Capture the cell that displays the provided text and extract its (X, Y) central coordinate. 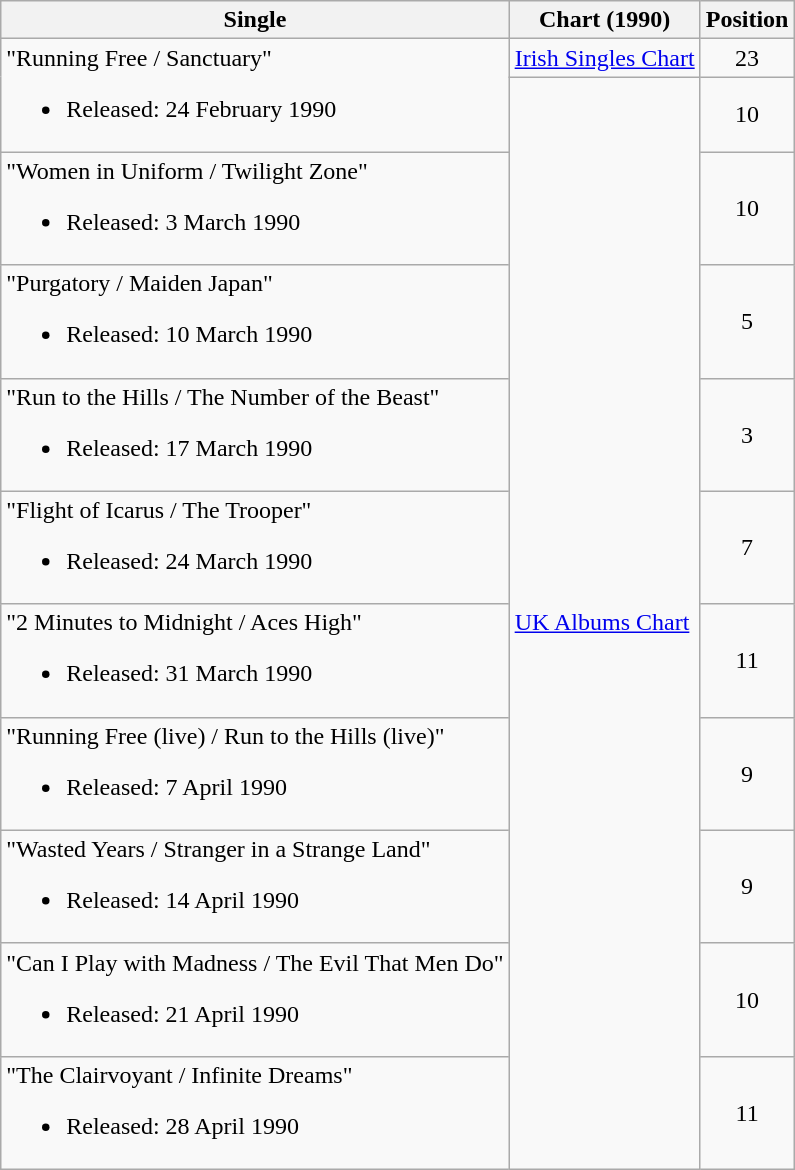
Chart (1990) (604, 20)
"Wasted Years / Stranger in a Strange Land"Released: 14 April 1990 (255, 886)
"The Clairvoyant / Infinite Dreams"Released: 28 April 1990 (255, 1112)
3 (747, 434)
"Purgatory / Maiden Japan"Released: 10 March 1990 (255, 322)
Single (255, 20)
5 (747, 322)
"Women in Uniform / Twilight Zone"Released: 3 March 1990 (255, 208)
"Flight of Icarus / The Trooper"Released: 24 March 1990 (255, 548)
"Run to the Hills / The Number of the Beast"Released: 17 March 1990 (255, 434)
Position (747, 20)
7 (747, 548)
"Running Free / Sanctuary"Released: 24 February 1990 (255, 96)
"2 Minutes to Midnight / Aces High"Released: 31 March 1990 (255, 660)
"Can I Play with Madness / The Evil That Men Do"Released: 21 April 1990 (255, 1000)
Irish Singles Chart (604, 58)
"Running Free (live) / Run to the Hills (live)"Released: 7 April 1990 (255, 774)
UK Albums Chart (604, 624)
23 (747, 58)
